Provide the (X, Y) coordinate of the cell's center where the given text is located.  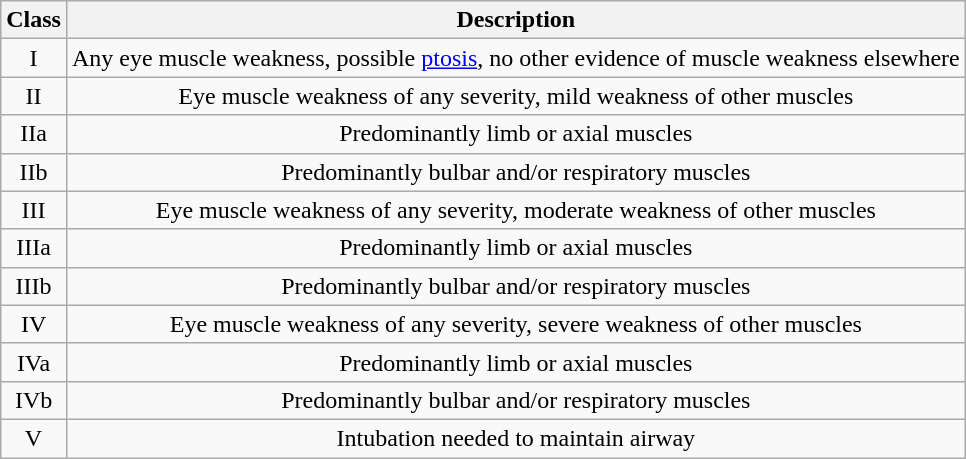
Eye muscle weakness of any severity, mild weakness of other muscles (516, 96)
Intubation needed to maintain airway (516, 438)
IVa (34, 362)
Eye muscle weakness of any severity, severe weakness of other muscles (516, 324)
Description (516, 20)
IIIb (34, 286)
IV (34, 324)
Eye muscle weakness of any severity, moderate weakness of other muscles (516, 210)
Any eye muscle weakness, possible ptosis, no other evidence of muscle weakness elsewhere (516, 58)
IIb (34, 172)
I (34, 58)
II (34, 96)
IVb (34, 400)
III (34, 210)
Class (34, 20)
IIa (34, 134)
IIIa (34, 248)
V (34, 438)
